Search for the cell housing the specified text and yield its (X, Y) center coordinate. 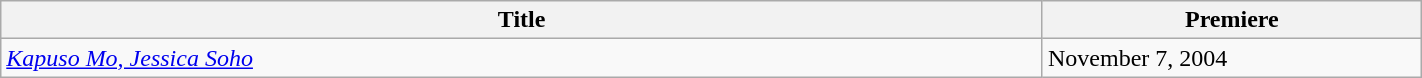
Kapuso Mo, Jessica Soho (522, 58)
Title (522, 20)
Premiere (1232, 20)
November 7, 2004 (1232, 58)
